Locate the cell with the specified text and output its (x, y) center coordinate. 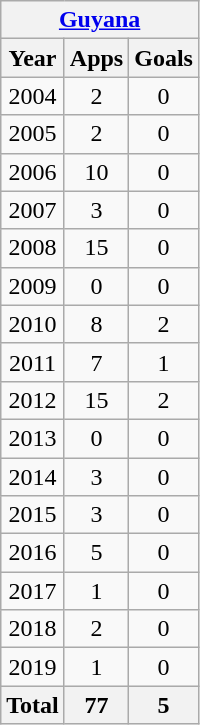
Year (33, 58)
77 (96, 705)
2005 (33, 134)
Goals (164, 58)
Total (33, 705)
2011 (33, 362)
2008 (33, 248)
2013 (33, 438)
2006 (33, 172)
2016 (33, 553)
8 (96, 324)
2017 (33, 591)
2009 (33, 286)
7 (96, 362)
Guyana (100, 20)
2019 (33, 667)
2012 (33, 400)
2014 (33, 477)
Apps (96, 58)
2010 (33, 324)
2015 (33, 515)
2004 (33, 96)
10 (96, 172)
2007 (33, 210)
2018 (33, 629)
